Detect which cell encompasses the target text, then output its (X, Y) center coordinate. 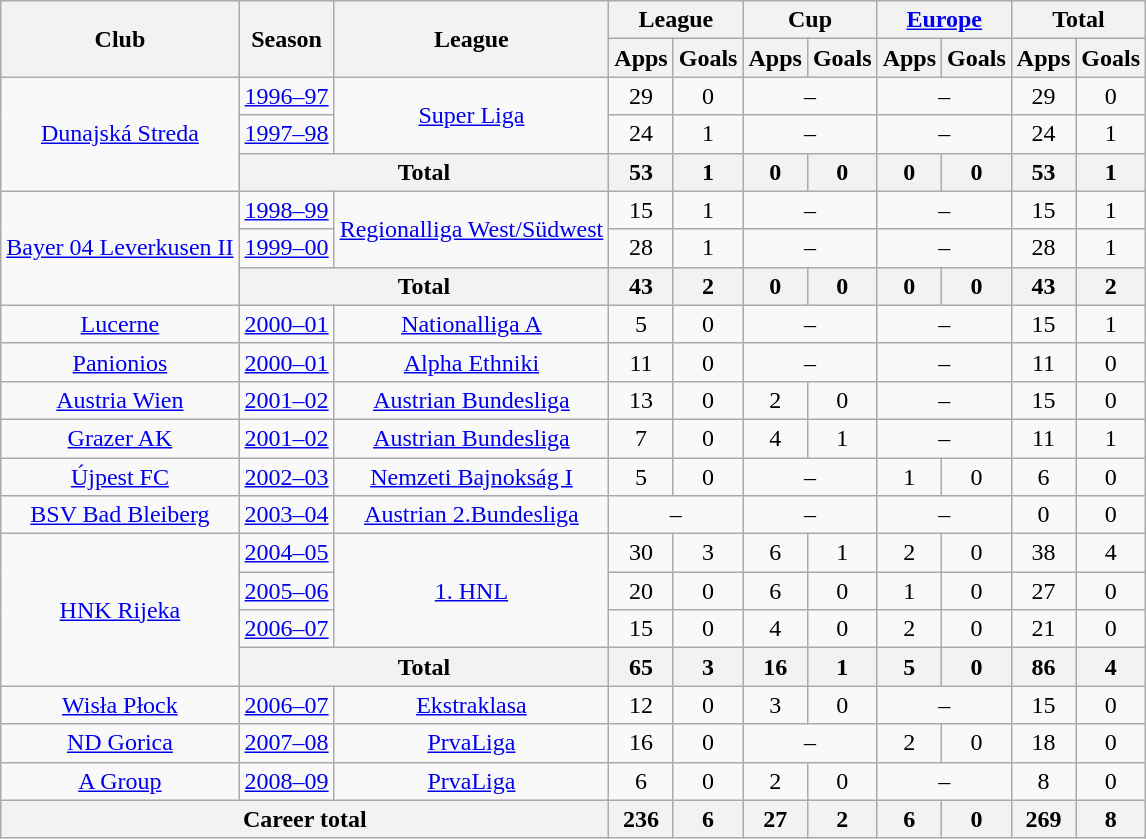
BSV Bad Bleiberg (120, 515)
Dunajská Streda (120, 134)
Career total (305, 819)
HNK Rijeka (120, 610)
2008–09 (286, 781)
7 (641, 438)
1998–99 (286, 210)
Cup (810, 20)
1996–97 (286, 96)
1. HNL (472, 591)
Super Liga (472, 115)
Bayer 04 Leverkusen II (120, 248)
2003–04 (286, 515)
Lucerne (120, 324)
Club (120, 39)
38 (1043, 553)
2005–06 (286, 591)
Nationalliga A (472, 324)
Season (286, 39)
Nemzeti Bajnokság I (472, 477)
20 (641, 591)
Austrian 2.Bundesliga (472, 515)
30 (641, 553)
Regionalliga West/Südwest (472, 229)
12 (641, 705)
Grazer AK (120, 438)
Wisła Płock (120, 705)
236 (641, 819)
Ekstraklasa (472, 705)
ND Gorica (120, 743)
1997–98 (286, 134)
2007–08 (286, 743)
Austria Wien (120, 400)
Europe (944, 20)
18 (1043, 743)
Panionios (120, 362)
65 (641, 667)
A Group (120, 781)
1999–00 (286, 248)
21 (1043, 629)
Újpest FC (120, 477)
2002–03 (286, 477)
13 (641, 400)
269 (1043, 819)
Alpha Ethniki (472, 362)
2004–05 (286, 553)
86 (1043, 667)
